Capture the cell that displays the provided text and extract its (X, Y) central coordinate. 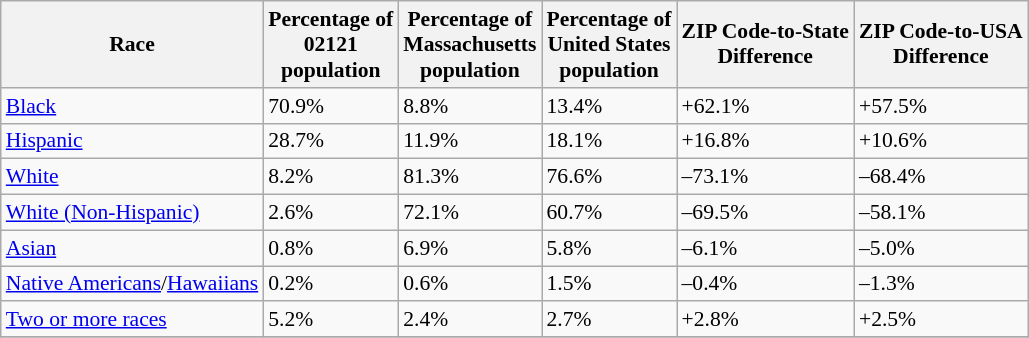
2.7% (610, 320)
70.9% (330, 106)
11.9% (470, 141)
60.7% (610, 213)
–5.0% (941, 248)
–68.4% (941, 177)
81.3% (470, 177)
Race (132, 44)
+2.5% (941, 320)
White (132, 177)
Hispanic (132, 141)
–58.1% (941, 213)
2.4% (470, 320)
13.4% (610, 106)
–1.3% (941, 284)
–73.1% (764, 177)
Percentage ofMassachusettspopulation (470, 44)
ZIP Code-to-StateDifference (764, 44)
0.8% (330, 248)
Native Americans/Hawaiians (132, 284)
Black (132, 106)
Asian (132, 248)
2.6% (330, 213)
0.6% (470, 284)
5.8% (610, 248)
–6.1% (764, 248)
5.2% (330, 320)
6.9% (470, 248)
8.2% (330, 177)
–69.5% (764, 213)
–0.4% (764, 284)
+57.5% (941, 106)
+2.8% (764, 320)
76.6% (610, 177)
White (Non-Hispanic) (132, 213)
Two or more races (132, 320)
+10.6% (941, 141)
+62.1% (764, 106)
18.1% (610, 141)
ZIP Code-to-USADifference (941, 44)
1.5% (610, 284)
28.7% (330, 141)
Percentage of 02121population (330, 44)
+16.8% (764, 141)
Percentage ofUnited Statespopulation (610, 44)
0.2% (330, 284)
72.1% (470, 213)
8.8% (470, 106)
